Output the [x, y] coordinate of the center of the cell containing the given text.  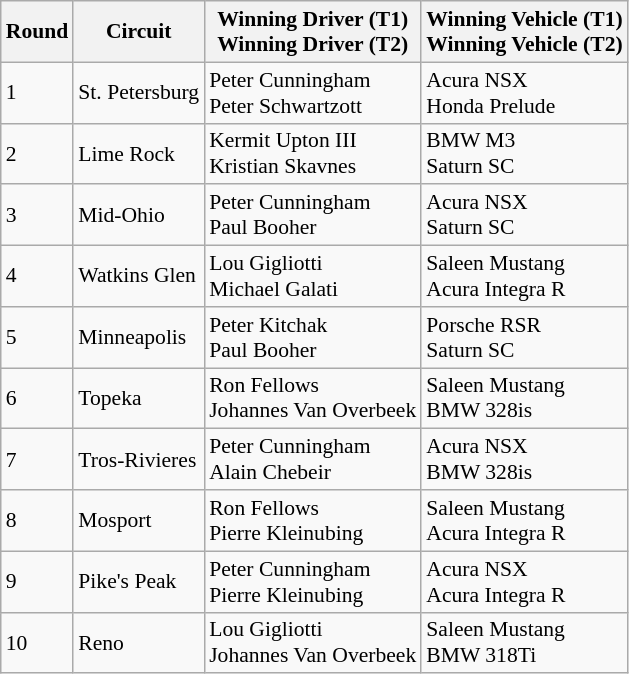
Round [38, 32]
Peter CunninghamPaul Booher [312, 216]
Peter CunninghamAlain Chebeir [312, 460]
Reno [138, 642]
5 [38, 338]
10 [38, 642]
Porsche RSRSaturn SC [524, 338]
Acura NSXSaturn SC [524, 216]
Minneapolis [138, 338]
Circuit [138, 32]
Winning Driver (T1)Winning Driver (T2) [312, 32]
Ron Fellows Pierre Kleinubing [312, 520]
7 [38, 460]
Acura NSXAcura Integra R [524, 582]
8 [38, 520]
Kermit Upton IIIKristian Skavnes [312, 154]
BMW M3Saturn SC [524, 154]
Ron FellowsJohannes Van Overbeek [312, 398]
9 [38, 582]
1 [38, 92]
Lime Rock [138, 154]
Lou GigliottiMichael Galati [312, 276]
Acura NSXBMW 328is [524, 460]
Tros-Rivieres [138, 460]
Lou GigliottiJohannes Van Overbeek [312, 642]
Mid-Ohio [138, 216]
Pike's Peak [138, 582]
6 [38, 398]
4 [38, 276]
Saleen MustangBMW 318Ti [524, 642]
Watkins Glen [138, 276]
Winning Vehicle (T1)Winning Vehicle (T2) [524, 32]
Peter KitchakPaul Booher [312, 338]
Peter CunninghamPierre Kleinubing [312, 582]
Topeka [138, 398]
Acura NSXHonda Prelude [524, 92]
St. Petersburg [138, 92]
Saleen MustangBMW 328is [524, 398]
2 [38, 154]
3 [38, 216]
Peter CunninghamPeter Schwartzott [312, 92]
Mosport [138, 520]
